Provide the (x, y) coordinate of the cell's center where the given text is located.  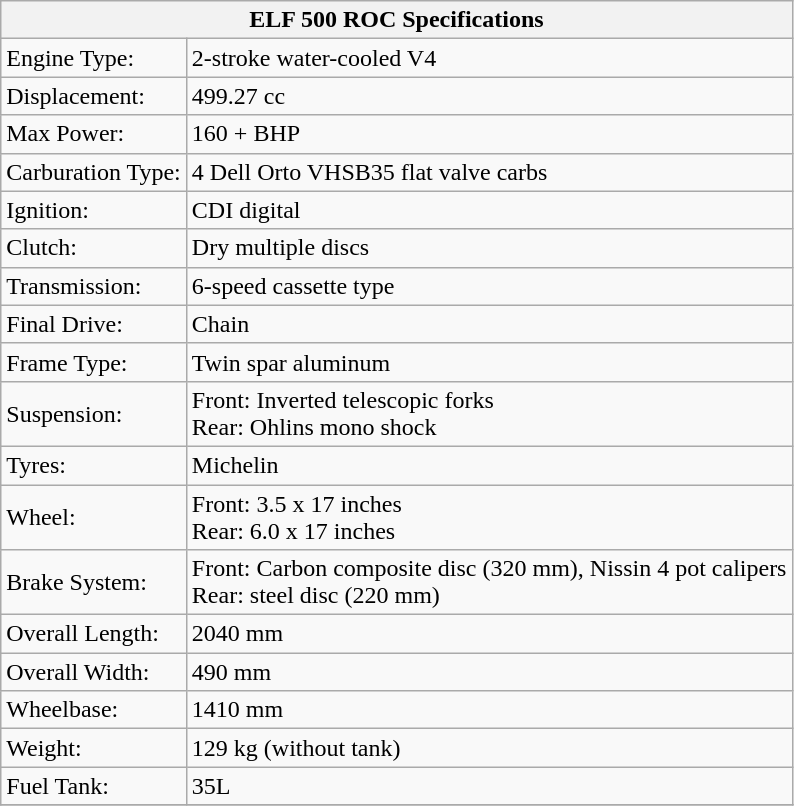
Twin spar aluminum (489, 362)
Chain (489, 324)
Wheel: (94, 516)
490 mm (489, 672)
Michelin (489, 465)
Suspension: (94, 414)
Tyres: (94, 465)
Carburation Type: (94, 172)
Wheelbase: (94, 710)
129 kg (without tank) (489, 748)
Brake System: (94, 582)
499.27 cc (489, 96)
1410 mm (489, 710)
Fuel Tank: (94, 786)
Final Drive: (94, 324)
Ignition: (94, 210)
Dry multiple discs (489, 248)
Front: Carbon composite disc (320 mm), Nissin 4 pot calipersRear: steel disc (220 mm) (489, 582)
6-speed cassette type (489, 286)
Weight: (94, 748)
Clutch: (94, 248)
CDI digital (489, 210)
4 Dell Orto VHSB35 flat valve carbs (489, 172)
35L (489, 786)
Overall Width: (94, 672)
Overall Length: (94, 634)
Front: Inverted telescopic forksRear: Ohlins mono shock (489, 414)
Transmission: (94, 286)
160 + BHP (489, 134)
Front: 3.5 x 17 inchesRear: 6.0 x 17 inches (489, 516)
Max Power: (94, 134)
2040 mm (489, 634)
Frame Type: (94, 362)
Displacement: (94, 96)
ELF 500 ROC Specifications (396, 20)
Engine Type: (94, 58)
2-stroke water-cooled V4 (489, 58)
